Output the [x, y] coordinate of the center of the cell containing the given text.  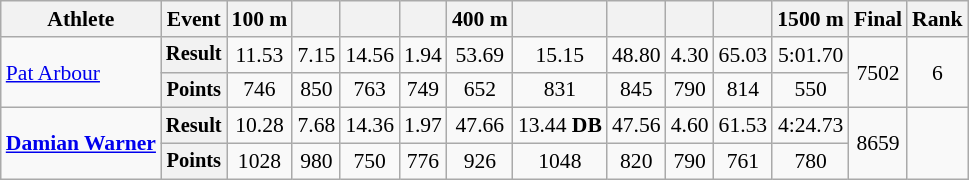
814 [744, 90]
Event [194, 19]
4.30 [690, 55]
10.28 [260, 126]
Rank [938, 19]
11.53 [260, 55]
48.80 [636, 55]
5:01.70 [810, 55]
850 [316, 90]
13.44 DB [560, 126]
763 [370, 90]
1048 [560, 162]
4:24.73 [810, 126]
746 [260, 90]
65.03 [744, 55]
Final [878, 19]
820 [636, 162]
7.15 [316, 55]
6 [938, 72]
831 [560, 90]
926 [480, 162]
4.60 [690, 126]
61.53 [744, 126]
Damian Warner [81, 144]
47.56 [636, 126]
100 m [260, 19]
1.94 [423, 55]
Pat Arbour [81, 72]
750 [370, 162]
1500 m [810, 19]
53.69 [480, 55]
652 [480, 90]
7502 [878, 72]
47.66 [480, 126]
7.68 [316, 126]
776 [423, 162]
980 [316, 162]
14.56 [370, 55]
14.36 [370, 126]
749 [423, 90]
Athlete [81, 19]
8659 [878, 144]
1.97 [423, 126]
845 [636, 90]
15.15 [560, 55]
780 [810, 162]
400 m [480, 19]
761 [744, 162]
1028 [260, 162]
550 [810, 90]
